Locate the cell with the specified text and output its [x, y] center coordinate. 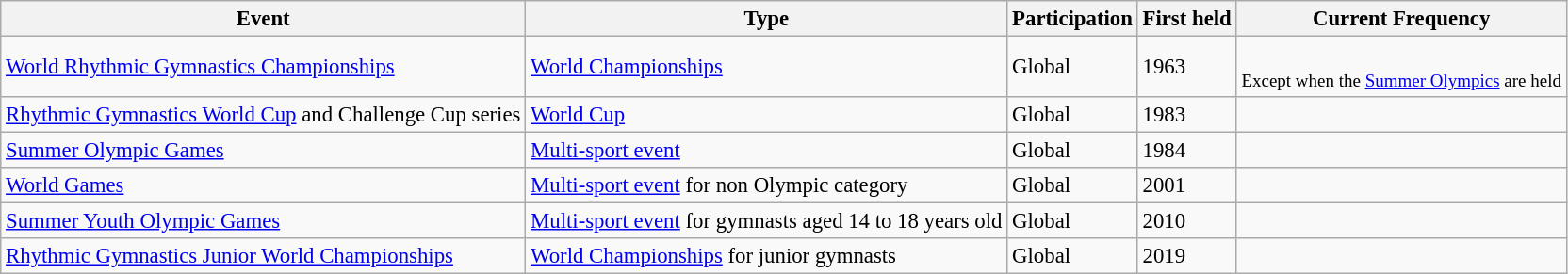
Rhythmic Gymnastics World Cup and Challenge Cup series [264, 115]
Participation [1072, 19]
World Games [264, 185]
1984 [1187, 151]
Current Frequency [1401, 19]
Multi-sport event for non Olympic category [767, 185]
2010 [1187, 221]
World Championships [767, 68]
Except when the Summer Olympics are held [1401, 68]
Summer Olympic Games [264, 151]
Summer Youth Olympic Games [264, 221]
Event [264, 19]
Type [767, 19]
1963 [1187, 68]
World Rhythmic Gymnastics Championships [264, 68]
Multi-sport event [767, 151]
First held [1187, 19]
World Cup [767, 115]
2001 [1187, 185]
1983 [1187, 115]
Multi-sport event for gymnasts aged 14 to 18 years old [767, 221]
